Return the (x, y) coordinate for the center point of the cell that contains the specified text.  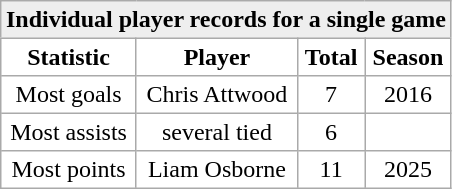
2025 (408, 170)
7 (332, 95)
Liam Osborne (216, 170)
Individual player records for a single game (226, 20)
6 (332, 132)
several tied (216, 132)
Chris Attwood (216, 95)
2016 (408, 95)
Season (408, 57)
Total (332, 57)
11 (332, 170)
Most assists (69, 132)
Statistic (69, 57)
Most goals (69, 95)
Player (216, 57)
Most points (69, 170)
